From the cell containing the given text, extract its center point as [x, y] coordinate. 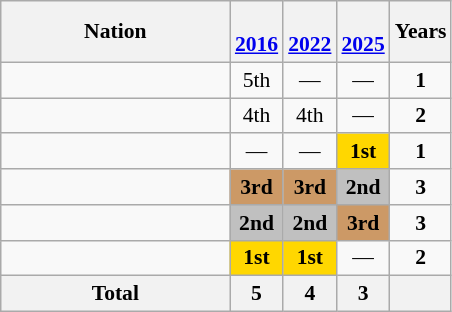
Total [116, 294]
2022 [310, 32]
5 [256, 294]
5th [256, 80]
2016 [256, 32]
4 [310, 294]
Years [421, 32]
Nation [116, 32]
2025 [362, 32]
